From the cell containing the given text, extract its center point as [X, Y] coordinate. 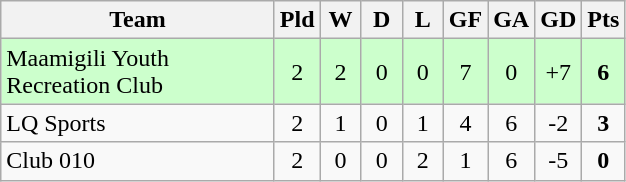
LQ Sports [138, 123]
GF [465, 20]
+7 [558, 72]
4 [465, 123]
-2 [558, 123]
GA [512, 20]
-5 [558, 161]
Club 010 [138, 161]
7 [465, 72]
Pld [297, 20]
L [422, 20]
Maamigili Youth Recreation Club [138, 72]
Pts [604, 20]
D [382, 20]
Team [138, 20]
3 [604, 123]
GD [558, 20]
W [340, 20]
